Search for the cell housing the specified text and yield its [x, y] center coordinate. 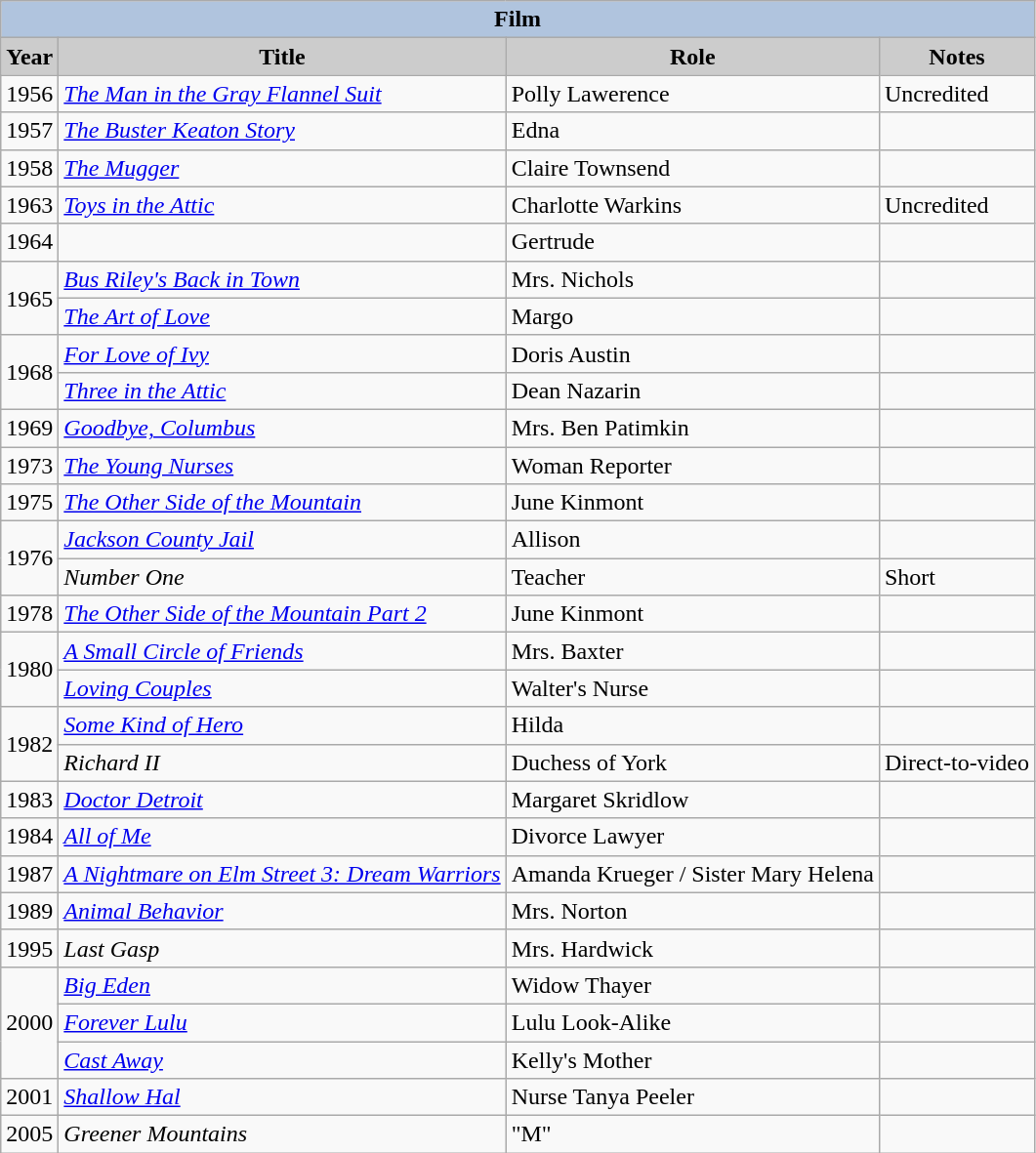
Hilda [692, 725]
1976 [29, 558]
Short [957, 577]
1983 [29, 800]
Goodbye, Columbus [282, 428]
The Other Side of the Mountain [282, 503]
Charlotte Warkins [692, 205]
1978 [29, 614]
Kelly's Mother [692, 1059]
The Young Nurses [282, 466]
2000 [29, 1022]
Edna [692, 131]
2005 [29, 1134]
The Man in the Gray Flannel Suit [282, 94]
Margo [692, 316]
Big Eden [282, 985]
1957 [29, 131]
Greener Mountains [282, 1134]
The Buster Keaton Story [282, 131]
Some Kind of Hero [282, 725]
Shallow Hal [282, 1097]
Divorce Lawyer [692, 837]
1982 [29, 744]
Bus Riley's Back in Town [282, 279]
1965 [29, 298]
1958 [29, 168]
Doctor Detroit [282, 800]
Dean Nazarin [692, 391]
Mrs. Nichols [692, 279]
Cast Away [282, 1059]
2001 [29, 1097]
1956 [29, 94]
Role [692, 57]
Richard II [282, 762]
1963 [29, 205]
The Art of Love [282, 316]
Loving Couples [282, 688]
A Nightmare on Elm Street 3: Dream Warriors [282, 874]
1975 [29, 503]
Mrs. Norton [692, 911]
Mrs. Ben Patimkin [692, 428]
Duchess of York [692, 762]
1987 [29, 874]
1964 [29, 242]
1989 [29, 911]
1973 [29, 466]
Mrs. Baxter [692, 651]
Last Gasp [282, 948]
Title [282, 57]
Margaret Skridlow [692, 800]
Lulu Look-Alike [692, 1022]
1984 [29, 837]
A Small Circle of Friends [282, 651]
1980 [29, 670]
Teacher [692, 577]
"M" [692, 1134]
Allison [692, 540]
All of Me [282, 837]
Gertrude [692, 242]
Claire Townsend [692, 168]
Number One [282, 577]
Amanda Krueger / Sister Mary Helena [692, 874]
Direct-to-video [957, 762]
Animal Behavior [282, 911]
Doris Austin [692, 353]
Walter's Nurse [692, 688]
1995 [29, 948]
Three in the Attic [282, 391]
1969 [29, 428]
Forever Lulu [282, 1022]
Nurse Tanya Peeler [692, 1097]
1968 [29, 372]
Widow Thayer [692, 985]
Film [518, 20]
Mrs. Hardwick [692, 948]
The Other Side of the Mountain Part 2 [282, 614]
The Mugger [282, 168]
Toys in the Attic [282, 205]
Notes [957, 57]
Year [29, 57]
For Love of Ivy [282, 353]
Polly Lawerence [692, 94]
Jackson County Jail [282, 540]
Woman Reporter [692, 466]
